Locate the cell with the specified text and output its (x, y) center coordinate. 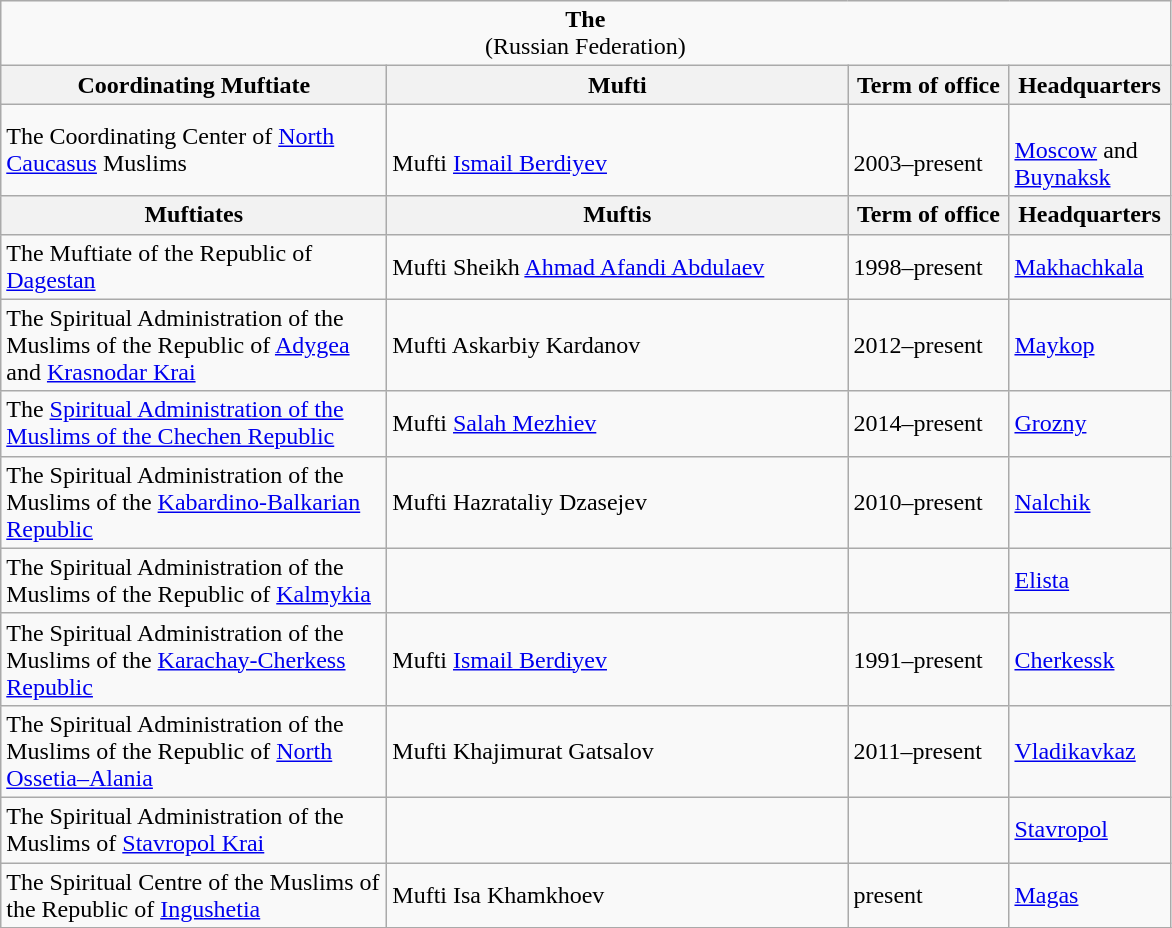
The Coordinating Center of North Caucasus Muslims (194, 150)
Mufti Sheikh Ahmad Afandi Abdulaev (618, 266)
The Spiritual Administration of the Muslims of the Republic of Kalmykia (194, 580)
The (Russian Federation) (586, 34)
The Spiritual Administration of the Muslims of the Karachay-Cherkess Republic (194, 659)
Cherkessk (1090, 659)
Mufti Salah Mezhiev (618, 424)
Coordinating Muftiate (194, 85)
Grozny (1090, 424)
Stavropol (1090, 830)
2014–present (928, 424)
Muftis (618, 215)
Maykop (1090, 345)
The Spiritual Centre of the Muslims of the Republic of Ingushetia (194, 894)
present (928, 894)
Makhachkala (1090, 266)
Mufti Isa Khamkhoev (618, 894)
1991–present (928, 659)
Mufti (618, 85)
2011–present (928, 751)
The Spiritual Administration of the Muslims of Stavropol Krai (194, 830)
The Muftiate of the Republic of Dagestan (194, 266)
2003–present (928, 150)
Vladikavkaz (1090, 751)
The Spiritual Administration of the Muslims of the Kabardino-Balkarian Republic (194, 502)
Moscow and Buynaksk (1090, 150)
Elista (1090, 580)
2010–present (928, 502)
Magas (1090, 894)
Mufti Askarbiy Kardanov (618, 345)
Mufti Khajimurat Gatsalov (618, 751)
The Spiritual Administration of the Muslims of the Republic of North Ossetia–Alania (194, 751)
2012–present (928, 345)
The Spiritual Administration of the Muslims of the Chechen Republic (194, 424)
Mufti Hazrataliy Dzasejev (618, 502)
The Spiritual Administration of the Muslims of the Republic of Adygea and Krasnodar Krai (194, 345)
1998–present (928, 266)
Muftiates (194, 215)
Nalchik (1090, 502)
